Pinpoint the cell where the given text exists, returning its (x, y) midpoint coordinate. 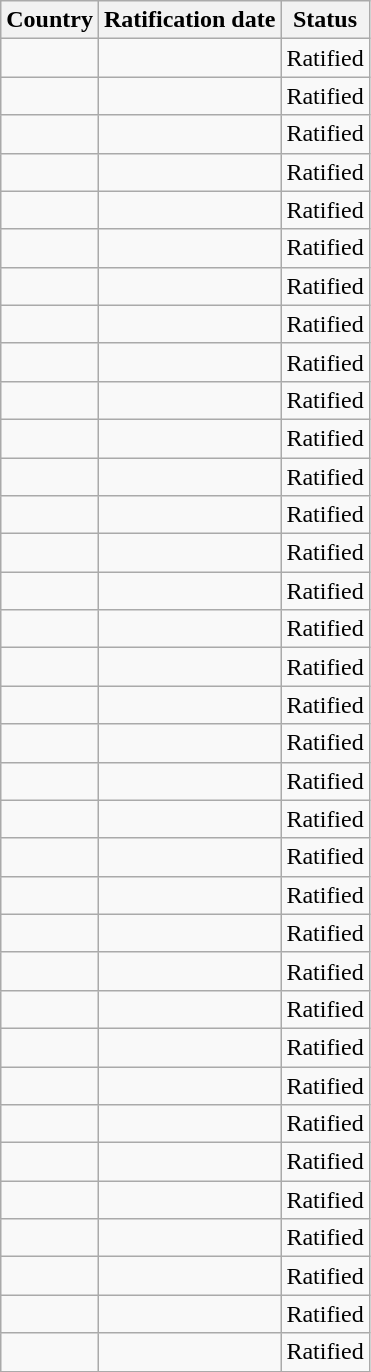
Country (50, 20)
Status (325, 20)
Ratification date (189, 20)
